Pinpoint the cell where the given text exists, returning its (X, Y) midpoint coordinate. 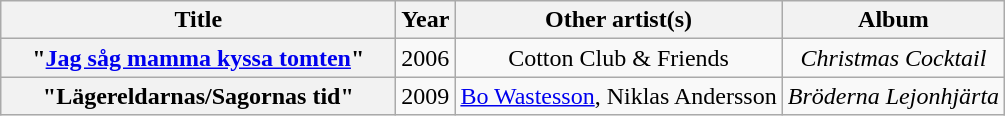
Cotton Club & Friends (618, 58)
"Lägereldarnas/Sagornas tid" (198, 96)
2006 (426, 58)
Year (426, 20)
Title (198, 20)
Other artist(s) (618, 20)
"Jag såg mamma kyssa tomten" (198, 58)
Christmas Cocktail (893, 58)
Album (893, 20)
2009 (426, 96)
Bröderna Lejonhjärta (893, 96)
Bo Wastesson, Niklas Andersson (618, 96)
